Return the [x, y] coordinate for the center point of the cell that contains the specified text.  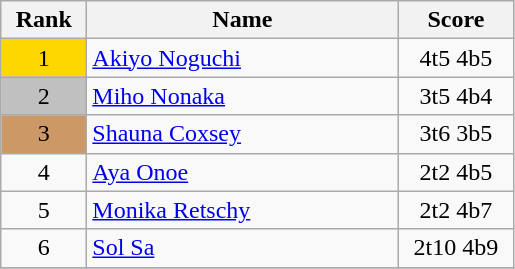
Name [242, 20]
1 [44, 58]
2t2 4b5 [456, 172]
4t5 4b5 [456, 58]
2t10 4b9 [456, 248]
6 [44, 248]
Miho Nonaka [242, 96]
Sol Sa [242, 248]
Shauna Coxsey [242, 134]
Monika Retschy [242, 210]
Rank [44, 20]
3t6 3b5 [456, 134]
Akiyo Noguchi [242, 58]
2t2 4b7 [456, 210]
5 [44, 210]
2 [44, 96]
Score [456, 20]
Aya Onoe [242, 172]
3t5 4b4 [456, 96]
4 [44, 172]
3 [44, 134]
